Return the (x, y) coordinate for the center point of the cell that contains the specified text.  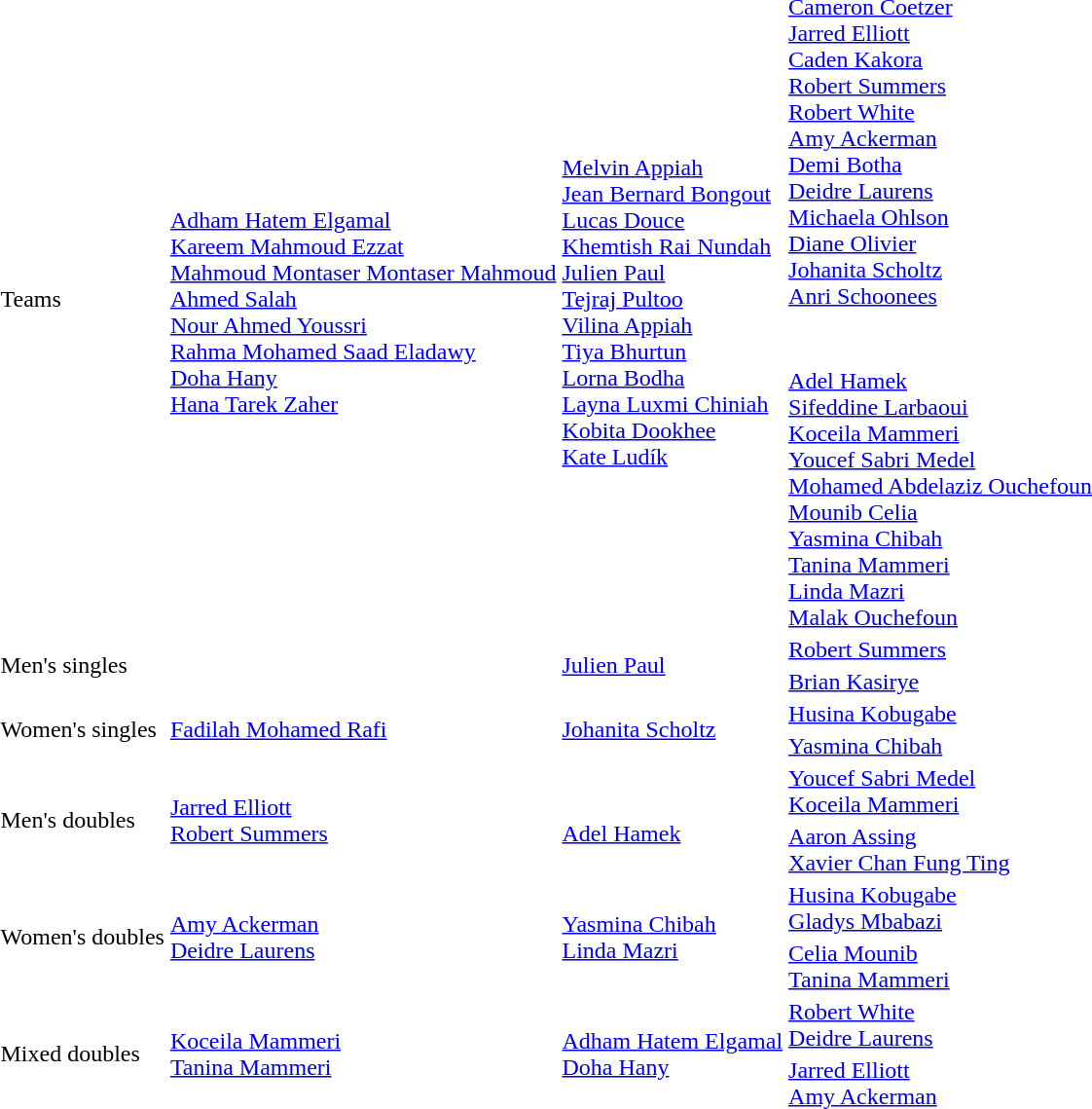
Fadilah Mohamed Rafi (363, 730)
Julien Paul (673, 666)
Adel Hamek (673, 820)
Amy Ackerman Deidre Laurens (363, 937)
Jarred Elliott Robert Summers (363, 820)
Johanita Scholtz (673, 730)
Yasmina Chibah Linda Mazri (673, 937)
